Pinpoint the cell where the given text exists, returning its [X, Y] midpoint coordinate. 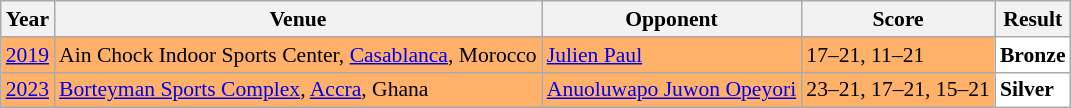
Venue [298, 19]
23–21, 17–21, 15–21 [898, 90]
Ain Chock Indoor Sports Center, Casablanca, Morocco [298, 55]
17–21, 11–21 [898, 55]
2023 [28, 90]
Silver [1033, 90]
Anuoluwapo Juwon Opeyori [672, 90]
Score [898, 19]
Year [28, 19]
Bronze [1033, 55]
Result [1033, 19]
2019 [28, 55]
Opponent [672, 19]
Julien Paul [672, 55]
Borteyman Sports Complex, Accra, Ghana [298, 90]
